Provide the [X, Y] coordinate of the cell's center where the given text is located.  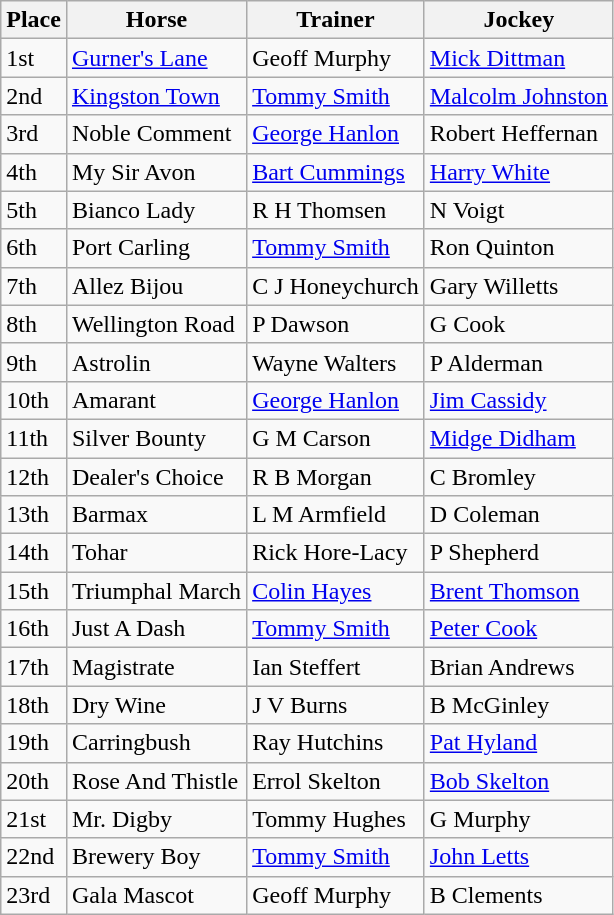
B Clements [518, 895]
Errol Skelton [336, 781]
Peter Cook [518, 629]
D Coleman [518, 515]
Tommy Hughes [336, 819]
Dealer's Choice [156, 477]
Astrolin [156, 362]
8th [34, 324]
Triumphal March [156, 591]
Brewery Boy [156, 857]
Place [34, 20]
Gala Mascot [156, 895]
Harry White [518, 172]
Wayne Walters [336, 362]
Bob Skelton [518, 781]
J V Burns [336, 705]
3rd [34, 134]
C J Honeychurch [336, 286]
18th [34, 705]
4th [34, 172]
12th [34, 477]
B McGinley [518, 705]
10th [34, 400]
Gurner's Lane [156, 58]
L M Armfield [336, 515]
Magistrate [156, 667]
Amarant [156, 400]
R B Morgan [336, 477]
Malcolm Johnston [518, 96]
15th [34, 591]
21st [34, 819]
Wellington Road [156, 324]
Horse [156, 20]
Barmax [156, 515]
13th [34, 515]
1st [34, 58]
Bart Cummings [336, 172]
G Cook [518, 324]
Mr. Digby [156, 819]
7th [34, 286]
16th [34, 629]
Allez Bijou [156, 286]
N Voigt [518, 210]
G M Carson [336, 438]
6th [34, 248]
Jim Cassidy [518, 400]
P Shepherd [518, 553]
Brent Thomson [518, 591]
Robert Heffernan [518, 134]
Port Carling [156, 248]
11th [34, 438]
R H Thomsen [336, 210]
Silver Bounty [156, 438]
5th [34, 210]
Noble Comment [156, 134]
Tohar [156, 553]
P Dawson [336, 324]
9th [34, 362]
Just A Dash [156, 629]
14th [34, 553]
C Bromley [518, 477]
John Letts [518, 857]
Trainer [336, 20]
P Alderman [518, 362]
Carringbush [156, 743]
Ray Hutchins [336, 743]
Ron Quinton [518, 248]
Midge Didham [518, 438]
22nd [34, 857]
Jockey [518, 20]
Mick Dittman [518, 58]
My Sir Avon [156, 172]
Colin Hayes [336, 591]
Pat Hyland [518, 743]
G Murphy [518, 819]
20th [34, 781]
Kingston Town [156, 96]
23rd [34, 895]
19th [34, 743]
Rose And Thistle [156, 781]
Bianco Lady [156, 210]
2nd [34, 96]
Ian Steffert [336, 667]
Gary Willetts [518, 286]
Dry Wine [156, 705]
17th [34, 667]
Rick Hore-Lacy [336, 553]
Brian Andrews [518, 667]
